Search for the cell housing the specified text and yield its (x, y) center coordinate. 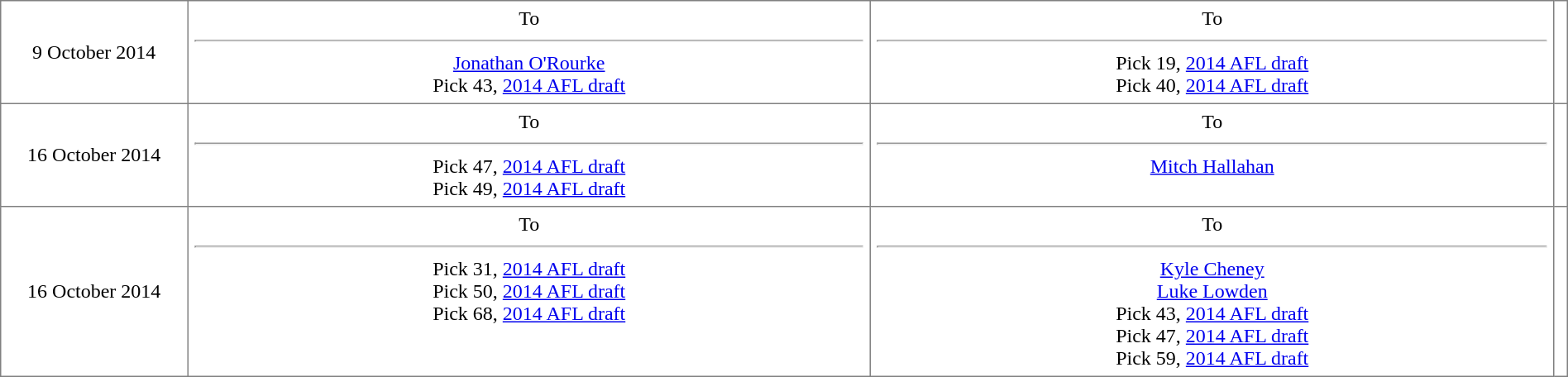
9 October 2014 (94, 52)
To Jonathan O'RourkePick 43, 2014 AFL draft (529, 52)
To Kyle CheneyLuke LowdenPick 43, 2014 AFL draftPick 47, 2014 AFL draftPick 59, 2014 AFL draft (1212, 292)
To Pick 47, 2014 AFL draftPick 49, 2014 AFL draft (529, 155)
To Mitch Hallahan (1212, 155)
To Pick 31, 2014 AFL draftPick 50, 2014 AFL draftPick 68, 2014 AFL draft (529, 292)
To Pick 19, 2014 AFL draftPick 40, 2014 AFL draft (1212, 52)
